Return the (x, y) coordinate for the center point of the cell that contains the specified text.  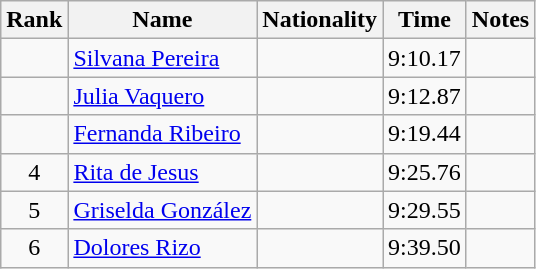
Nationality (320, 20)
4 (34, 172)
Name (162, 20)
Griselda González (162, 210)
Notes (500, 20)
Fernanda Ribeiro (162, 134)
9:25.76 (425, 172)
Time (425, 20)
9:12.87 (425, 96)
9:39.50 (425, 248)
5 (34, 210)
Julia Vaquero (162, 96)
9:19.44 (425, 134)
Rank (34, 20)
9:29.55 (425, 210)
Dolores Rizo (162, 248)
Rita de Jesus (162, 172)
9:10.17 (425, 58)
6 (34, 248)
Silvana Pereira (162, 58)
